Find where the given text appears and provide that cell's center as (x, y) coordinate. 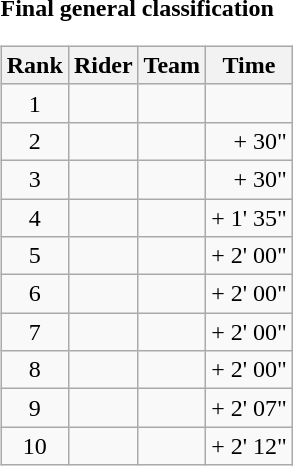
Rank (34, 65)
8 (34, 370)
+ 2' 07" (250, 408)
1 (34, 103)
Team (172, 65)
5 (34, 256)
Rider (103, 65)
3 (34, 179)
7 (34, 332)
+ 1' 35" (250, 217)
10 (34, 446)
+ 2' 12" (250, 446)
2 (34, 141)
Time (250, 65)
4 (34, 217)
9 (34, 408)
6 (34, 294)
